Determine the [X, Y] coordinate at the center of the cell enclosing the given text.  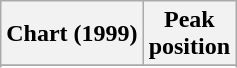
Chart (1999) [72, 34]
Peakposition [189, 34]
